Return the (x, y) coordinate for the center point of the cell that contains the specified text.  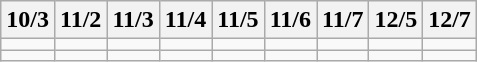
11/4 (185, 20)
10/3 (28, 20)
12/7 (450, 20)
11/2 (80, 20)
11/3 (133, 20)
11/5 (238, 20)
11/6 (290, 20)
11/7 (343, 20)
12/5 (396, 20)
